Detect which cell encompasses the target text, then output its [x, y] center coordinate. 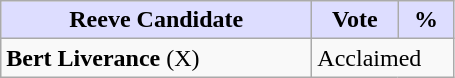
Acclaimed [383, 58]
Reeve Candidate [156, 20]
% [426, 20]
Bert Liverance (X) [156, 58]
Vote [355, 20]
